For the text-containing cell, return its midpoint in [X, Y] coordinate format. 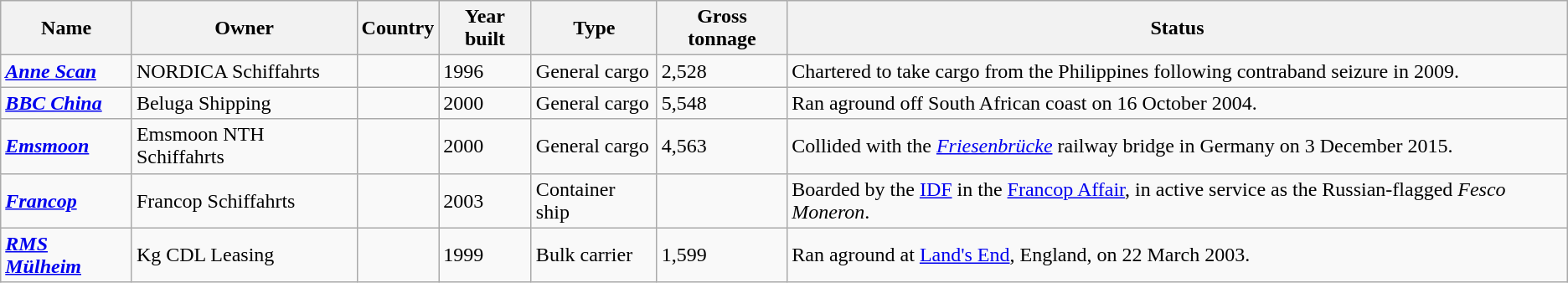
Chartered to take cargo from the Philippines following contraband seizure in 2009. [1178, 71]
Ran aground off South African coast on 16 October 2004. [1178, 103]
2003 [486, 201]
1996 [486, 71]
Ran aground at Land's End, England, on 22 March 2003. [1178, 255]
Bulk carrier [594, 255]
BBC China [67, 103]
Name [67, 28]
2,528 [722, 71]
Type [594, 28]
Year built [486, 28]
5,548 [722, 103]
RMS Mülheim [67, 255]
Status [1178, 28]
Container ship [594, 201]
Kg CDL Leasing [245, 255]
Emsmoon [67, 146]
Anne Scan [67, 71]
Francop [67, 201]
NORDICA Schiffahrts [245, 71]
Collided with the Friesenbrücke railway bridge in Germany on 3 December 2015. [1178, 146]
Beluga Shipping [245, 103]
Boarded by the IDF in the Francop Affair, in active service as the Russian-flagged Fesco Moneron. [1178, 201]
1,599 [722, 255]
Country [398, 28]
Francop Schiffahrts [245, 201]
Emsmoon NTH Schiffahrts [245, 146]
1999 [486, 255]
Owner [245, 28]
Gross tonnage [722, 28]
4,563 [722, 146]
